For the text-containing cell, return its midpoint in [X, Y] coordinate format. 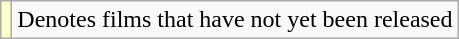
Denotes films that have not yet been released [235, 20]
